Find where the given text appears and provide that cell's center as [x, y] coordinate. 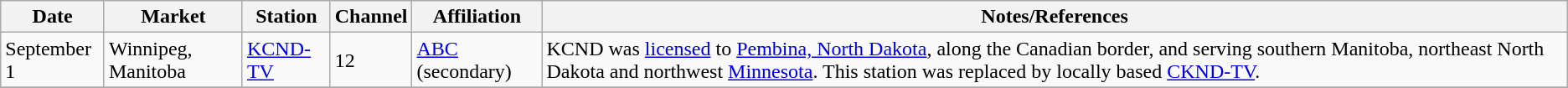
KCND-TV [286, 60]
September 1 [53, 60]
Winnipeg, Manitoba [173, 60]
12 [371, 60]
Channel [371, 17]
Notes/References [1055, 17]
Market [173, 17]
Affiliation [477, 17]
Station [286, 17]
ABC (secondary) [477, 60]
Date [53, 17]
